Provide the (x, y) coordinate of the cell's center where the given text is located.  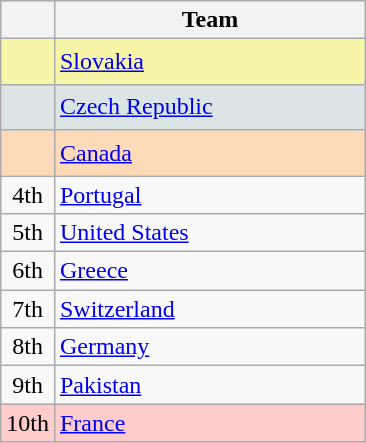
Germany (210, 347)
Slovakia (210, 62)
4th (28, 195)
8th (28, 347)
Canada (210, 153)
Team (210, 20)
Portugal (210, 195)
United States (210, 233)
9th (28, 385)
Czech Republic (210, 107)
5th (28, 233)
10th (28, 423)
Pakistan (210, 385)
Switzerland (210, 309)
6th (28, 271)
7th (28, 309)
France (210, 423)
Greece (210, 271)
